Search for the cell housing the specified text and yield its (x, y) center coordinate. 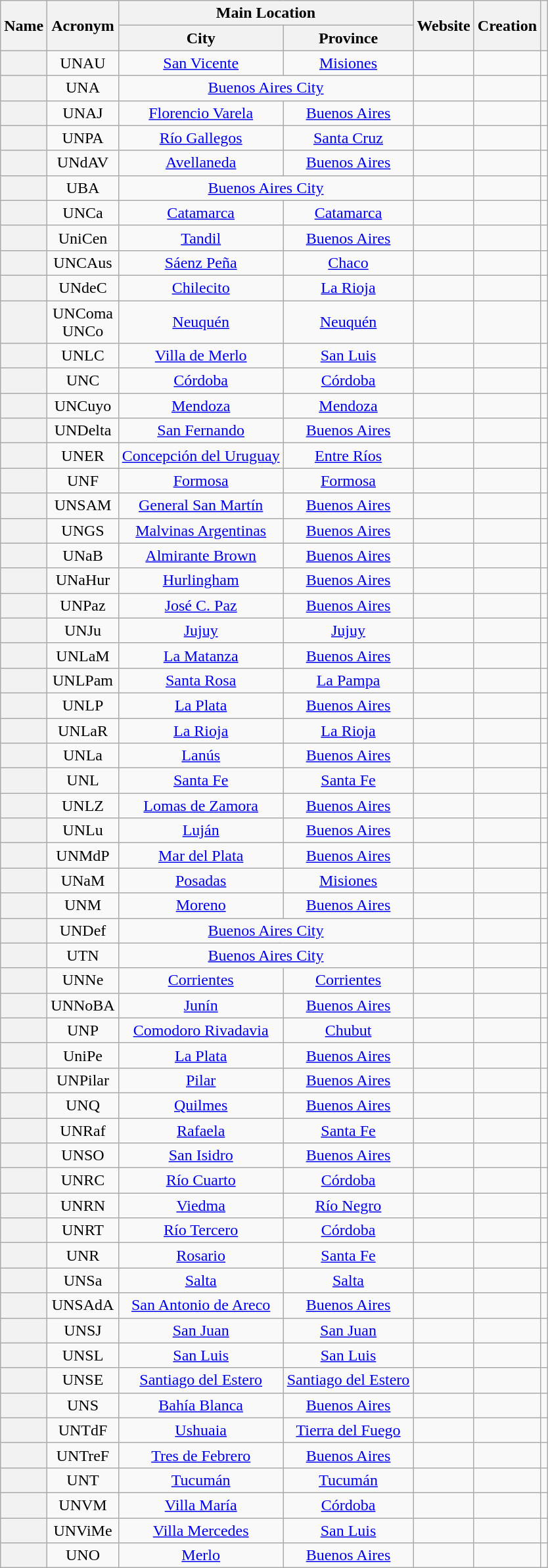
La Matanza (201, 655)
UNaB (83, 555)
Comodoro Rivadavia (201, 1030)
UNdAV (83, 163)
UNQ (83, 1105)
UNdeC (83, 288)
UNSa (83, 1280)
UNPilar (83, 1080)
UNLa (83, 756)
UNRT (83, 1230)
Tres de Febrero (201, 1455)
La Pampa (348, 680)
UNLu (83, 831)
UNMdP (83, 856)
Rafaela (201, 1130)
Chaco (348, 263)
Quilmes (201, 1105)
Santa Cruz (348, 138)
UTN (83, 955)
Tandil (201, 238)
UNaHur (83, 580)
José C. Paz (201, 605)
Creation (507, 26)
Mar del Plata (201, 856)
UNTdF (83, 1430)
UNSO (83, 1156)
UNT (83, 1480)
Concepción del Uruguay (201, 456)
UNSJ (83, 1330)
General San Martín (201, 506)
UNLZ (83, 806)
Luján (201, 831)
UBA (83, 188)
UNCAus (83, 263)
UNA (83, 88)
UNO (83, 1556)
Province (348, 38)
San Isidro (201, 1156)
Chilecito (201, 288)
Río Gallegos (201, 138)
UNaM (83, 881)
UNSE (83, 1380)
UNR (83, 1255)
UNLC (83, 356)
UNF (83, 481)
UNLaM (83, 655)
UNS (83, 1405)
Moreno (201, 905)
Merlo (201, 1556)
UNC (83, 381)
Villa Mercedes (201, 1531)
UNRN (83, 1206)
UNVM (83, 1505)
UNRaf (83, 1130)
Entre Ríos (348, 456)
Villa de Merlo (201, 356)
Ushuaia (201, 1430)
UNNoBA (83, 1005)
Almirante Brown (201, 555)
Name (24, 26)
Viedma (201, 1206)
Malvinas Argentinas (201, 531)
Bahía Blanca (201, 1405)
Posadas (201, 881)
Chubut (348, 1030)
UNPaz (83, 605)
UniPe (83, 1055)
UNComaUNCo (83, 322)
Río Cuarto (201, 1181)
UNGS (83, 531)
San Fernando (201, 431)
Main Location (265, 13)
UNNe (83, 980)
Lanús (201, 756)
Pilar (201, 1080)
UNSAdA (83, 1305)
UNCuyo (83, 406)
Avellaneda (201, 163)
Florencio Varela (201, 113)
Río Negro (348, 1206)
UNAJ (83, 113)
UNViMe (83, 1531)
Website (444, 26)
UNM (83, 905)
UNLP (83, 705)
Hurlingham (201, 580)
UNP (83, 1030)
San Vicente (201, 63)
Tierra del Fuego (348, 1430)
UNTreF (83, 1455)
UNER (83, 456)
Río Tercero (201, 1230)
UNPA (83, 138)
Junín (201, 1005)
UNRC (83, 1181)
UNL (83, 781)
UNAU (83, 63)
UNDelta (83, 431)
Rosario (201, 1255)
UNLaR (83, 731)
UNSL (83, 1355)
UNJu (83, 630)
Santa Rosa (201, 680)
UNDef (83, 930)
UNSAM (83, 506)
UniCen (83, 238)
UNLPam (83, 680)
Sáenz Peña (201, 263)
Villa María (201, 1505)
San Antonio de Areco (201, 1305)
Lomas de Zamora (201, 806)
UNCa (83, 213)
City (201, 38)
Acronym (83, 26)
